Locate the cell with the specified text and output its [x, y] center coordinate. 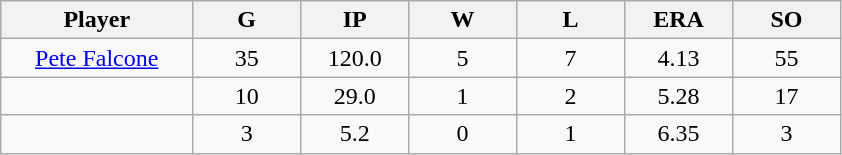
10 [247, 96]
5 [463, 58]
5.2 [355, 134]
2 [571, 96]
ERA [679, 20]
7 [571, 58]
55 [786, 58]
29.0 [355, 96]
4.13 [679, 58]
SO [786, 20]
W [463, 20]
5.28 [679, 96]
Pete Falcone [97, 58]
0 [463, 134]
L [571, 20]
35 [247, 58]
17 [786, 96]
G [247, 20]
120.0 [355, 58]
IP [355, 20]
Player [97, 20]
6.35 [679, 134]
